Scan for the cell matching the given text and deliver its (X, Y) coordinate at center. 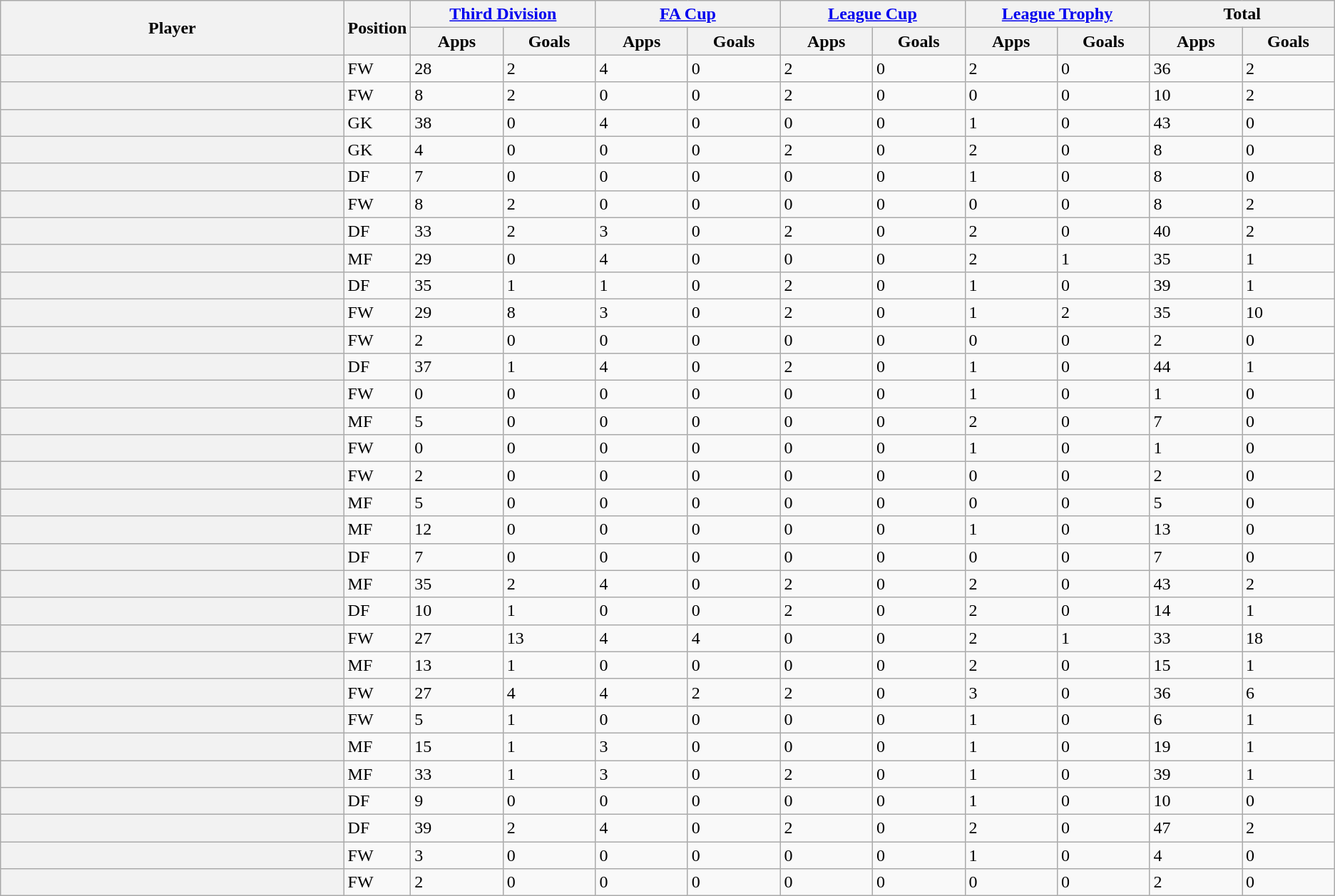
Position (377, 28)
47 (1195, 828)
FA Cup (687, 14)
12 (456, 530)
28 (456, 68)
38 (456, 123)
League Trophy (1057, 14)
Player (173, 28)
14 (1195, 611)
18 (1289, 638)
Total (1242, 14)
40 (1195, 231)
League Cup (873, 14)
37 (456, 367)
Third Division (503, 14)
19 (1195, 746)
44 (1195, 367)
9 (456, 801)
